Return (X, Y) of the center of cell containing provided text 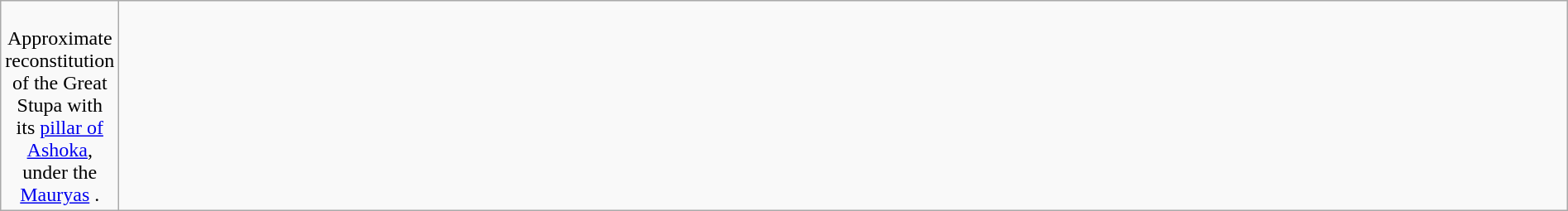
Approximate reconstitution of the Great Stupa with its pillar of Ashoka, under the Mauryas . (60, 106)
